From the cell containing the given text, extract its center point as (x, y) coordinate. 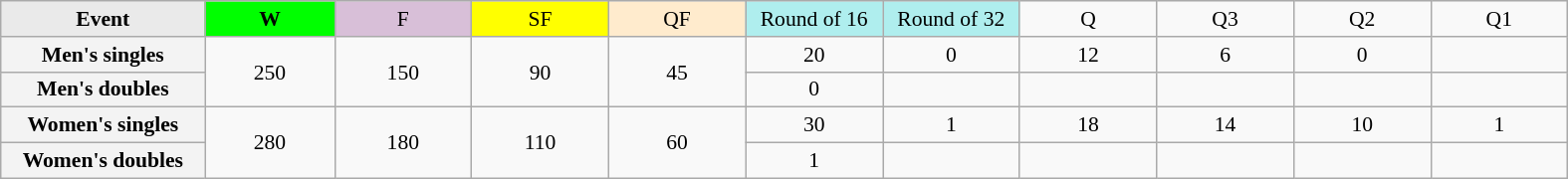
18 (1088, 125)
30 (814, 125)
45 (677, 72)
14 (1226, 125)
Round of 16 (814, 19)
Q (1088, 19)
Men's doubles (104, 89)
F (403, 19)
10 (1362, 125)
110 (541, 143)
Q2 (1362, 19)
Round of 32 (951, 19)
250 (270, 72)
12 (1088, 55)
SF (541, 19)
Women's singles (104, 125)
280 (270, 143)
6 (1226, 55)
150 (403, 72)
Women's doubles (104, 161)
60 (677, 143)
W (270, 19)
Q1 (1499, 19)
QF (677, 19)
Men's singles (104, 55)
20 (814, 55)
180 (403, 143)
90 (541, 72)
Q3 (1226, 19)
Event (104, 19)
